Find where the given text appears and provide that cell's center as [X, Y] coordinate. 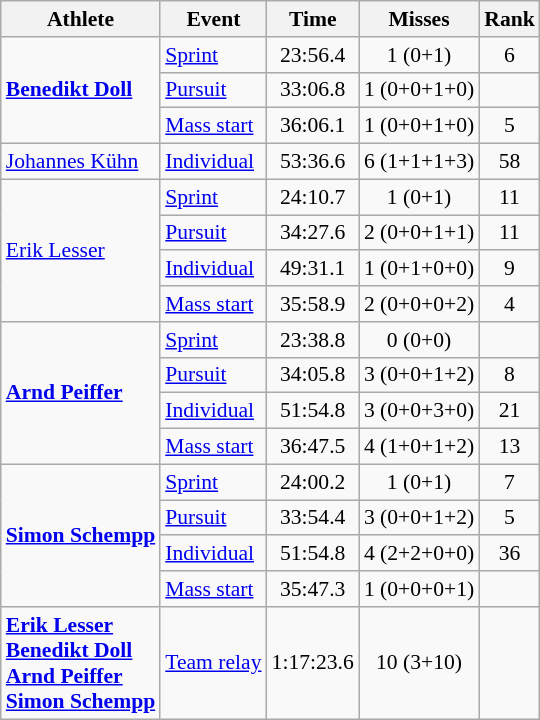
35:58.9 [313, 304]
21 [510, 411]
49:31.1 [313, 269]
1 (0+0+0+1) [419, 589]
24:10.7 [313, 197]
Erik Lesser [80, 250]
13 [510, 447]
34:05.8 [313, 375]
0 (0+0) [419, 340]
Arnd Peiffer [80, 393]
36:47.5 [313, 447]
9 [510, 269]
1 (0+1+0+0) [419, 269]
23:38.8 [313, 340]
Rank [510, 19]
Athlete [80, 19]
Erik LesserBenedikt DollArnd PeifferSimon Schempp [80, 663]
Johannes Kühn [80, 162]
1:17:23.6 [313, 663]
8 [510, 375]
7 [510, 482]
Team relay [213, 663]
36:06.1 [313, 126]
Time [313, 19]
33:06.8 [313, 90]
36 [510, 554]
23:56.4 [313, 55]
Misses [419, 19]
2 (0+0+0+2) [419, 304]
24:00.2 [313, 482]
58 [510, 162]
53:36.6 [313, 162]
3 (0+0+3+0) [419, 411]
Event [213, 19]
35:47.3 [313, 589]
2 (0+0+1+1) [419, 233]
4 (1+0+1+2) [419, 447]
10 (3+10) [419, 663]
Benedikt Doll [80, 90]
33:54.4 [313, 518]
4 (2+2+0+0) [419, 554]
34:27.6 [313, 233]
6 [510, 55]
6 (1+1+1+3) [419, 162]
4 [510, 304]
Simon Schempp [80, 535]
